Scan for the cell matching the given text and deliver its (X, Y) coordinate at center. 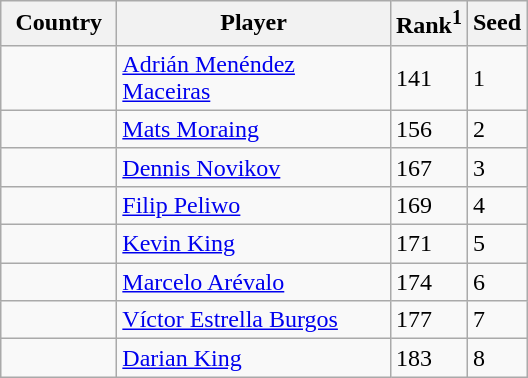
8 (496, 358)
Filip Peliwo (254, 205)
3 (496, 167)
2 (496, 129)
7 (496, 320)
Dennis Novikov (254, 167)
174 (428, 282)
5 (496, 244)
156 (428, 129)
Country (59, 24)
167 (428, 167)
Víctor Estrella Burgos (254, 320)
1 (496, 78)
141 (428, 78)
Mats Moraing (254, 129)
6 (496, 282)
Darian King (254, 358)
177 (428, 320)
Rank1 (428, 24)
Seed (496, 24)
169 (428, 205)
Marcelo Arévalo (254, 282)
183 (428, 358)
Kevin King (254, 244)
Player (254, 24)
4 (496, 205)
Adrián Menéndez Maceiras (254, 78)
171 (428, 244)
